Scan for the cell matching the given text and deliver its [X, Y] coordinate at center. 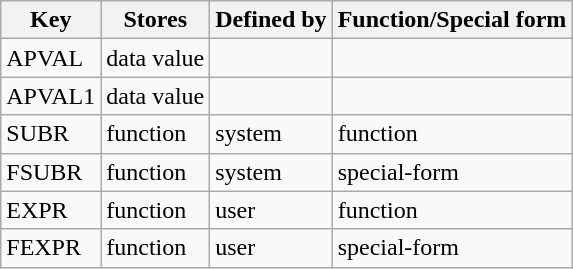
Defined by [271, 20]
FEXPR [51, 248]
Stores [156, 20]
APVAL [51, 58]
Key [51, 20]
FSUBR [51, 172]
Function/Special form [452, 20]
SUBR [51, 134]
EXPR [51, 210]
APVAL1 [51, 96]
